Pinpoint the cell where the given text exists, returning its (X, Y) midpoint coordinate. 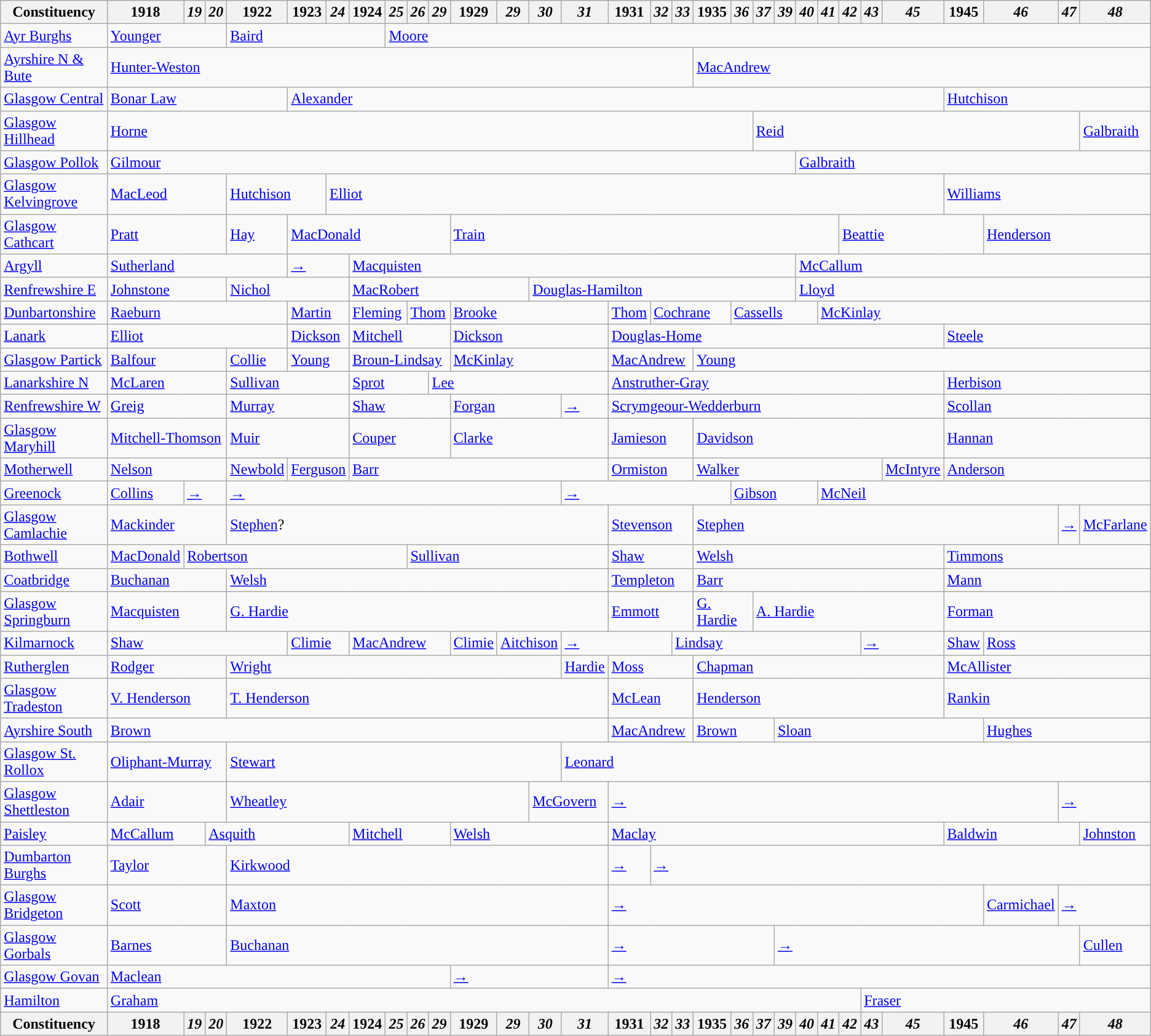
McLaren (167, 383)
Glasgow Kelvingrove (54, 194)
Hughes (1067, 730)
Templeton (651, 580)
Glasgow Springburn (54, 611)
Ferguson (318, 470)
Younger (167, 36)
Train (644, 234)
Greig (167, 406)
Ayrshire South (54, 730)
Muir (288, 438)
Maclean (279, 977)
Hay (257, 234)
Glasgow Cathcart (54, 234)
Aitchison (529, 643)
Forman (1047, 611)
Glasgow Tradeston (54, 698)
Emmott (651, 611)
Mitchell-Thomson (167, 438)
Alexander (616, 99)
Graham (483, 1000)
Johnstone (167, 289)
Hardie (585, 666)
Anderson (1047, 470)
Oliphant-Murray (167, 761)
MacLeod (167, 194)
MacRobert (439, 289)
Mann (1047, 580)
Reid (916, 130)
Stephen? (417, 525)
Mackinder (167, 525)
Ayrshire N & Bute (54, 68)
Glasgow Gorbals (54, 946)
Glasgow Maryhill (54, 438)
Renfrewshire E (54, 289)
Leonard (856, 761)
Asquith (277, 833)
Williams (1047, 194)
Greenock (54, 493)
Glasgow Pollok (54, 162)
Brooke (529, 312)
T. Henderson (417, 698)
Stewart (394, 761)
Johnston (1115, 833)
Glasgow Shettleston (54, 802)
Rodger (167, 666)
Anstruther-Gray (776, 383)
Douglas-Home (776, 336)
Couper (400, 438)
Stephen (876, 525)
McNeil (984, 493)
Jamieson (651, 438)
Barnes (167, 946)
Glasgow Central (54, 99)
Sloan (879, 730)
Sutherland (197, 266)
Rankin (1047, 698)
Balfour (167, 360)
McAllister (1047, 666)
V. Henderson (167, 698)
Rutherglen (54, 666)
Collie (257, 360)
Nelson (167, 470)
Kilmarnock (54, 643)
Moore (768, 36)
Davidson (819, 438)
Pratt (167, 234)
Newbold (257, 470)
Forgan (505, 406)
Bothwell (54, 556)
Renfrewshire W (54, 406)
Horne (430, 130)
McFarlane (1115, 525)
Dunbartonshire (54, 312)
Nichol (288, 289)
Cochrane (691, 312)
Chapman (819, 666)
Moss (651, 666)
Murray (288, 406)
McIntyre (913, 470)
Broun-Lindsay (400, 360)
Maxton (417, 905)
Lanark (54, 336)
Maclay (776, 833)
Glasgow Partick (54, 360)
Lindsay (766, 643)
Clarke (529, 438)
Lanarkshire N (54, 383)
Cassells (773, 312)
A. Hardie (848, 611)
Douglas-Hamilton (663, 289)
Martin (318, 312)
Baird (306, 36)
Lloyd (973, 289)
Hannan (1047, 438)
Lee (518, 383)
Fraser (1006, 1000)
Ross (1067, 643)
Adair (167, 802)
Hunter-Weston (400, 68)
Kirkwood (417, 866)
McLean (651, 698)
Dumbarton Burghs (54, 866)
Timmons (1047, 556)
Glasgow Hillhead (54, 130)
Coatbridge (54, 580)
Taylor (167, 866)
Gilmour (451, 162)
Gibson (773, 493)
Cullen (1115, 946)
Wheatley (378, 802)
Ormiston (651, 470)
Hamilton (54, 1000)
Carmichael (1021, 905)
Walker (788, 470)
McGovern (569, 802)
Herbison (1047, 383)
Collins (145, 493)
Ayr Burghs (54, 36)
Beattie (911, 234)
Glasgow Camlachie (54, 525)
Raeburn (197, 312)
Glasgow Govan (54, 977)
Sprot (389, 383)
Fleming (378, 312)
Scrymgeour-Wedderburn (776, 406)
Glasgow Bridgeton (54, 905)
Argyll (54, 266)
Glasgow St. Rollox (54, 761)
Motherwell (54, 470)
Bonar Law (197, 99)
Wright (394, 666)
Scollan (1047, 406)
Paisley (54, 833)
Stevenson (651, 525)
Baldwin (1012, 833)
Steele (1047, 336)
Scott (167, 905)
Robertson (295, 556)
